Pinpoint the cell where the given text exists, returning its [x, y] midpoint coordinate. 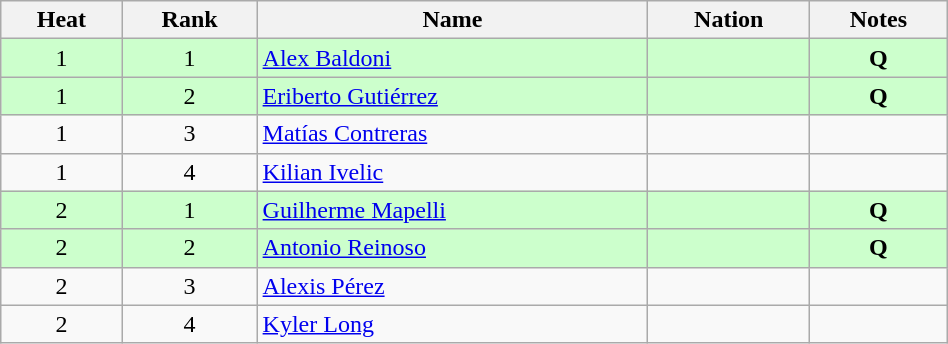
Rank [190, 20]
Kilian Ivelic [452, 172]
Kyler Long [452, 324]
Notes [879, 20]
Alexis Pérez [452, 286]
Eriberto Gutiérrez [452, 96]
Nation [729, 20]
Guilherme Mapelli [452, 210]
Alex Baldoni [452, 58]
Matías Contreras [452, 134]
Antonio Reinoso [452, 248]
Name [452, 20]
Heat [62, 20]
